Search for the cell housing the specified text and yield its (X, Y) center coordinate. 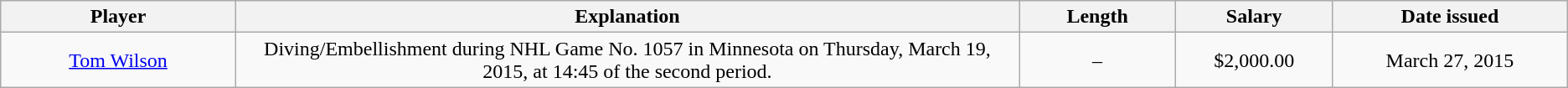
Player (119, 17)
Diving/Embellishment during NHL Game No. 1057 in Minnesota on Thursday, March 19, 2015, at 14:45 of the second period. (627, 60)
March 27, 2015 (1451, 60)
Length (1097, 17)
Explanation (627, 17)
$2,000.00 (1255, 60)
Date issued (1451, 17)
Tom Wilson (119, 60)
Salary (1255, 17)
– (1097, 60)
